Extract the [x, y] coordinate from the center of the cell holding the provided text.  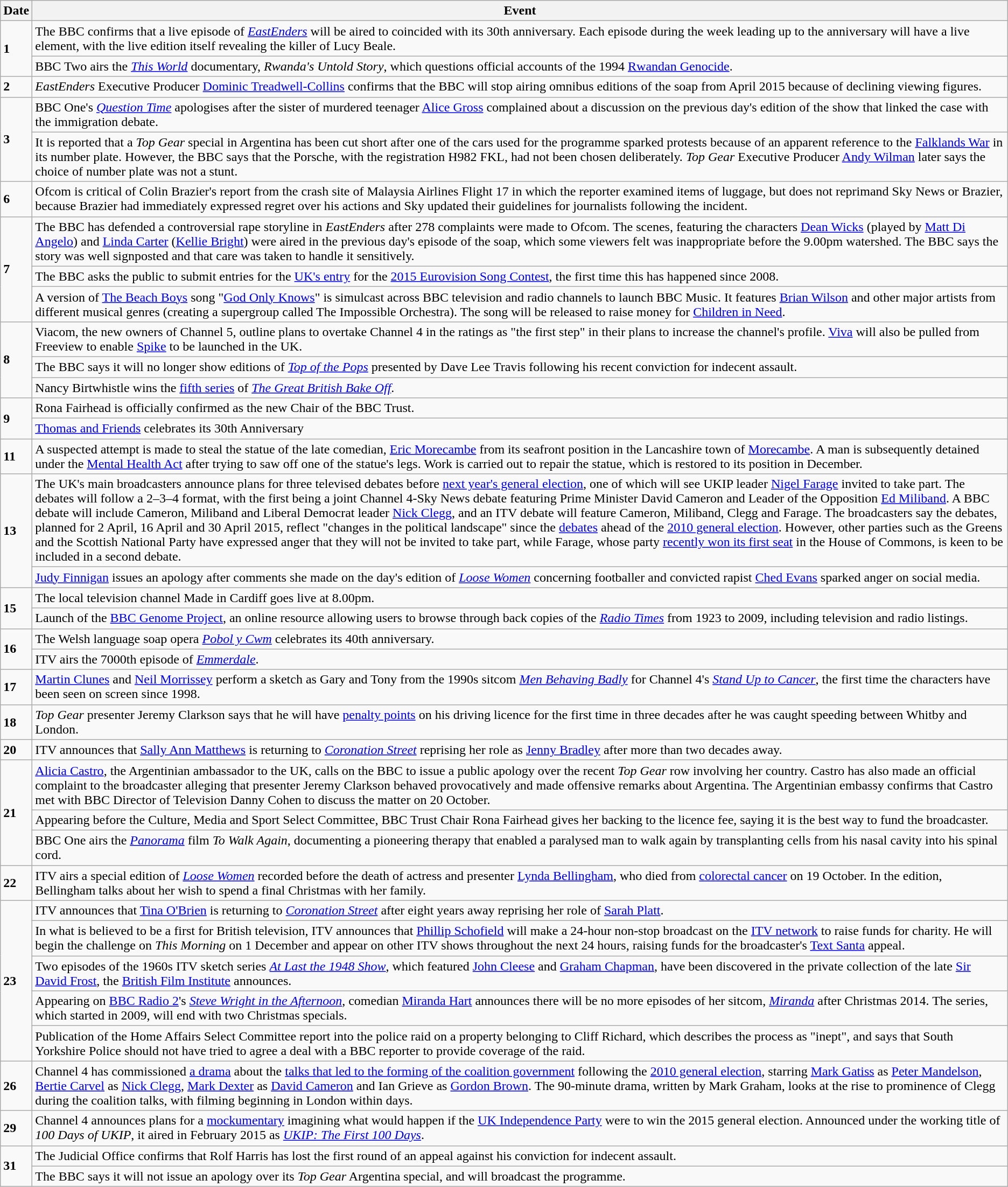
7 [16, 269]
23 [16, 981]
BBC Two airs the This World documentary, Rwanda's Untold Story, which questions official accounts of the 1994 Rwandan Genocide. [520, 66]
The BBC asks the public to submit entries for the UK's entry for the 2015 Eurovision Song Contest, the first time this has happened since 2008. [520, 276]
Rona Fairhead is officially confirmed as the new Chair of the BBC Trust. [520, 408]
22 [16, 882]
15 [16, 608]
Thomas and Friends celebrates its 30th Anniversary [520, 429]
13 [16, 531]
The Judicial Office confirms that Rolf Harris has lost the first round of an appeal against his conviction for indecent assault. [520, 1156]
3 [16, 139]
26 [16, 1086]
Date [16, 11]
11 [16, 457]
31 [16, 1166]
ITV airs the 7000th episode of Emmerdale. [520, 659]
The BBC says it will no longer show editions of Top of the Pops presented by Dave Lee Travis following his recent conviction for indecent assault. [520, 367]
18 [16, 722]
6 [16, 199]
The Welsh language soap opera Pobol y Cwm celebrates its 40th anniversary. [520, 639]
21 [16, 812]
8 [16, 360]
1 [16, 48]
29 [16, 1128]
20 [16, 750]
ITV announces that Sally Ann Matthews is returning to Coronation Street reprising her role as Jenny Bradley after more than two decades away. [520, 750]
The local television channel Made in Cardiff goes live at 8.00pm. [520, 598]
16 [16, 649]
Nancy Birtwhistle wins the fifth series of The Great British Bake Off. [520, 387]
9 [16, 418]
2 [16, 87]
17 [16, 687]
Event [520, 11]
The BBC says it will not issue an apology over its Top Gear Argentina special, and will broadcast the programme. [520, 1176]
ITV announces that Tina O'Brien is returning to Coronation Street after eight years away reprising her role of Sarah Platt. [520, 911]
